Locate the cell with the specified text and output its (x, y) center coordinate. 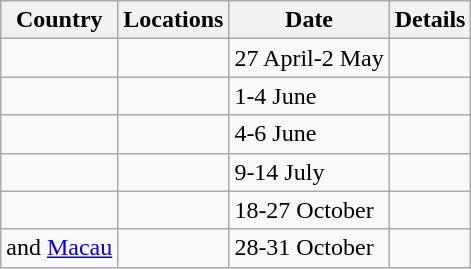
Details (430, 20)
Locations (174, 20)
9-14 July (309, 172)
18-27 October (309, 210)
Date (309, 20)
27 April-2 May (309, 58)
1-4 June (309, 96)
28-31 October (309, 248)
and Macau (60, 248)
4-6 June (309, 134)
Country (60, 20)
